Capture the cell that displays the provided text and extract its (x, y) central coordinate. 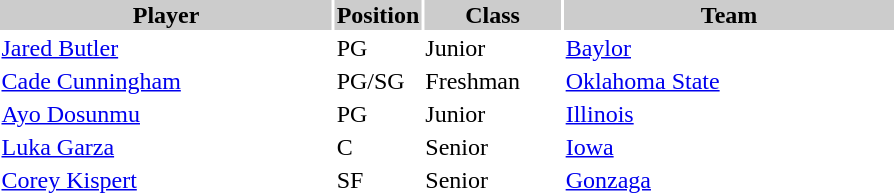
Baylor (729, 48)
C (378, 147)
Senior (492, 147)
Player (166, 15)
Position (378, 15)
Oklahoma State (729, 81)
Class (492, 15)
Freshman (492, 81)
Iowa (729, 147)
PG/SG (378, 81)
Jared Butler (166, 48)
Team (729, 15)
Ayo Dosunmu (166, 114)
Illinois (729, 114)
Cade Cunningham (166, 81)
Luka Garza (166, 147)
